Capture the cell that displays the provided text and extract its (x, y) central coordinate. 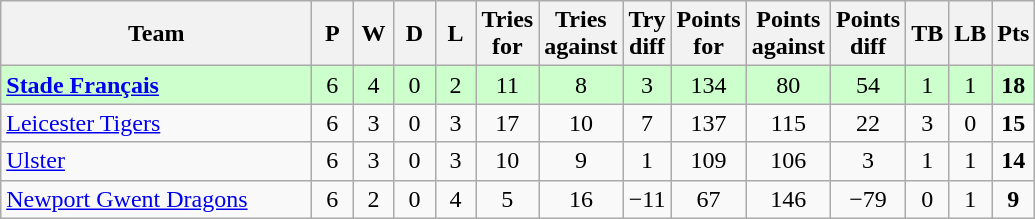
109 (708, 161)
TB (928, 34)
−11 (647, 199)
LB (970, 34)
18 (1014, 85)
11 (508, 85)
Ulster (156, 161)
P (332, 34)
Leicester Tigers (156, 123)
7 (647, 123)
67 (708, 199)
80 (788, 85)
Try diff (647, 34)
14 (1014, 161)
16 (581, 199)
15 (1014, 123)
Tries for (508, 34)
54 (868, 85)
−79 (868, 199)
5 (508, 199)
22 (868, 123)
D (414, 34)
L (456, 34)
Team (156, 34)
8 (581, 85)
137 (708, 123)
Tries against (581, 34)
134 (708, 85)
146 (788, 199)
Newport Gwent Dragons (156, 199)
Pts (1014, 34)
115 (788, 123)
Stade Français (156, 85)
W (374, 34)
17 (508, 123)
Points diff (868, 34)
106 (788, 161)
Points against (788, 34)
Points for (708, 34)
